Return the [x, y] coordinate for the center point of the cell that contains the specified text.  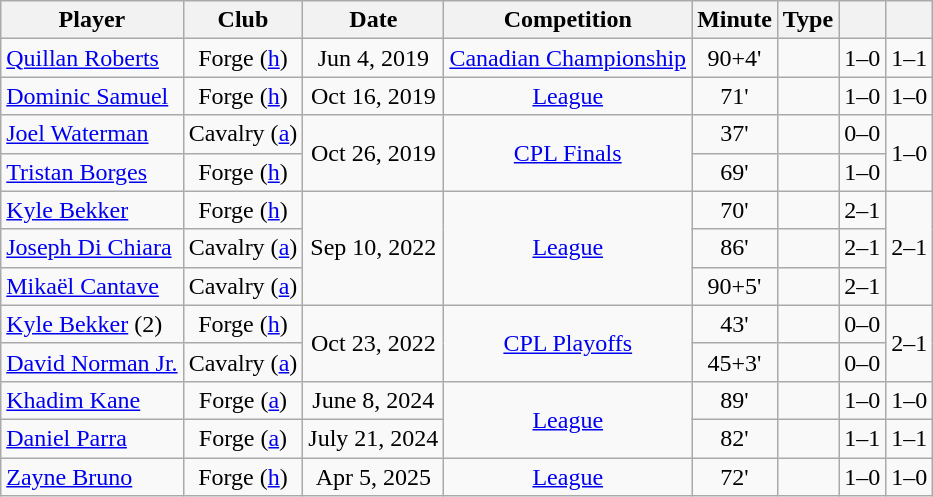
Jun 4, 2019 [374, 58]
Oct 26, 2019 [374, 153]
Joseph Di Chiara [92, 248]
Zayne Bruno [92, 477]
Daniel Parra [92, 438]
Khadim Kane [92, 400]
Kyle Bekker (2) [92, 324]
90+5' [735, 286]
Minute [735, 20]
69' [735, 172]
David Norman Jr. [92, 362]
Mikaël Cantave [92, 286]
86' [735, 248]
Quillan Roberts [92, 58]
82' [735, 438]
Joel Waterman [92, 134]
89' [735, 400]
Oct 23, 2022 [374, 343]
Date [374, 20]
Apr 5, 2025 [374, 477]
Club [243, 20]
Canadian Championship [568, 58]
Kyle Bekker [92, 210]
Dominic Samuel [92, 96]
July 21, 2024 [374, 438]
CPL Finals [568, 153]
Oct 16, 2019 [374, 96]
June 8, 2024 [374, 400]
72' [735, 477]
Sep 10, 2022 [374, 248]
Player [92, 20]
CPL Playoffs [568, 343]
90+4' [735, 58]
43' [735, 324]
Type [808, 20]
37' [735, 134]
Competition [568, 20]
71' [735, 96]
Tristan Borges [92, 172]
45+3' [735, 362]
70' [735, 210]
